Search for the cell housing the specified text and yield its [X, Y] center coordinate. 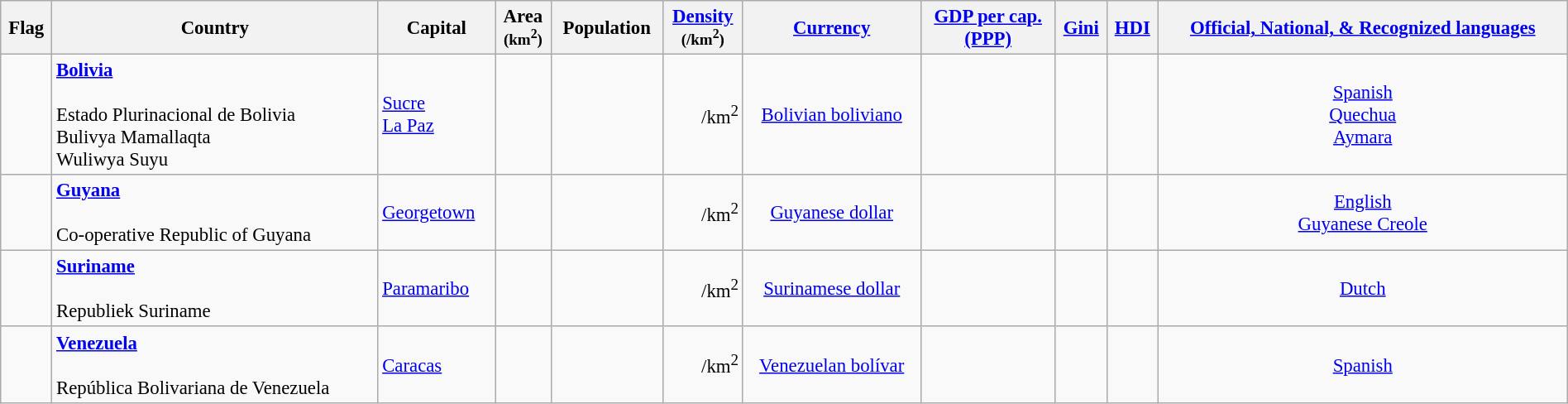
Capital [437, 28]
Georgetown [437, 213]
Flag [26, 28]
Guyanese dollar [832, 213]
Gini [1081, 28]
Caracas [437, 365]
Surinamese dollar [832, 289]
Venezuelan bolívar [832, 365]
Bolivian boliviano [832, 115]
BoliviaEstado Plurinacional de BoliviaBulivya MamallaqtaWuliwya Suyu [215, 115]
Density(/km2) [703, 28]
SurinameRepubliek Suriname [215, 289]
SucreLa Paz [437, 115]
Currency [832, 28]
Population [607, 28]
Official, National, & Recognized languages [1363, 28]
Spanish [1363, 365]
GuyanaCo-operative Republic of Guyana [215, 213]
Country [215, 28]
Dutch [1363, 289]
SpanishQuechuaAymara [1363, 115]
GDP per cap.(PPP) [987, 28]
Area(km2) [523, 28]
EnglishGuyanese Creole [1363, 213]
VenezuelaRepública Bolivariana de Venezuela [215, 365]
Paramaribo [437, 289]
HDI [1132, 28]
